Output the (x, y) coordinate of the center of the cell containing the given text.  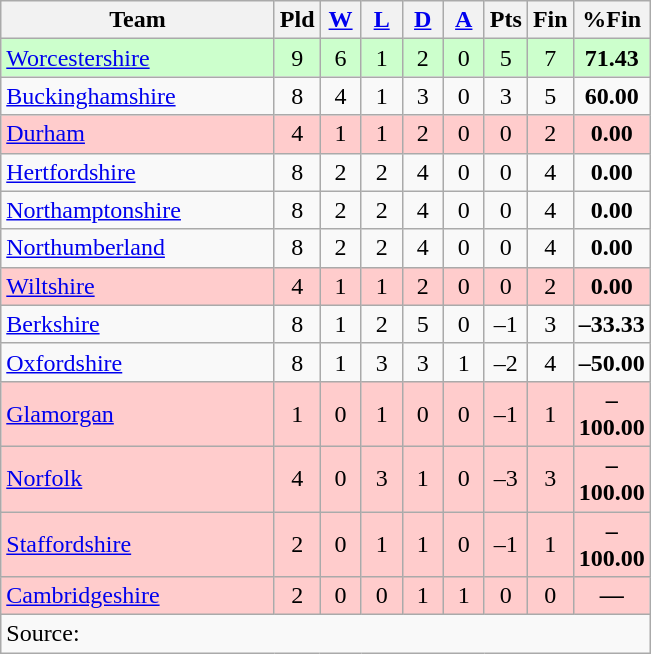
Glamorgan (138, 414)
60.00 (612, 96)
Northamptonshire (138, 210)
A (464, 20)
–50.00 (612, 362)
Staffordshire (138, 544)
Oxfordshire (138, 362)
Norfolk (138, 478)
— (612, 596)
Fin (550, 20)
Worcestershire (138, 58)
Cambridgeshire (138, 596)
–3 (506, 478)
D (422, 20)
Source: (326, 634)
Wiltshire (138, 286)
%Fin (612, 20)
Durham (138, 134)
Berkshire (138, 324)
–33.33 (612, 324)
Northumberland (138, 248)
6 (340, 58)
71.43 (612, 58)
Team (138, 20)
Buckinghamshire (138, 96)
Pts (506, 20)
W (340, 20)
Pld (297, 20)
9 (297, 58)
Hertfordshire (138, 172)
L (382, 20)
–2 (506, 362)
7 (550, 58)
